Return [X, Y] of the center of cell containing provided text 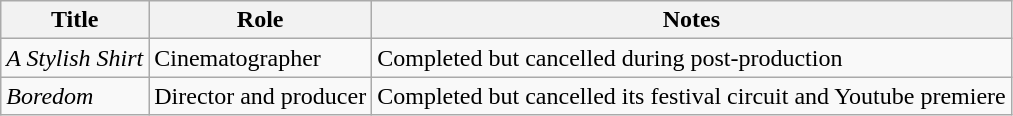
Completed but cancelled its festival circuit and Youtube premiere [692, 96]
Cinematographer [260, 58]
Role [260, 20]
A Stylish Shirt [75, 58]
Notes [692, 20]
Title [75, 20]
Completed but cancelled during post-production [692, 58]
Boredom [75, 96]
Director and producer [260, 96]
